Return the [x, y] coordinate for the center point of the cell that contains the specified text.  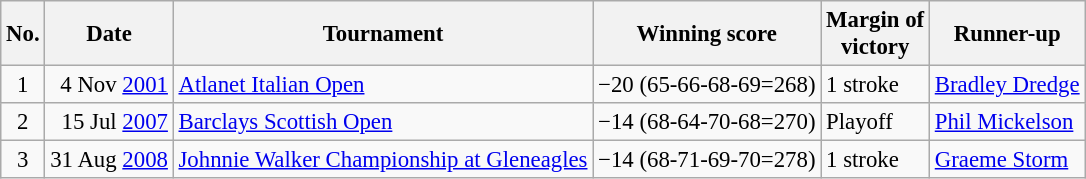
2 [23, 122]
31 Aug 2008 [109, 160]
15 Jul 2007 [109, 122]
Date [109, 34]
Winning score [707, 34]
−20 (65-66-68-69=268) [707, 85]
Playoff [876, 122]
4 Nov 2001 [109, 85]
Barclays Scottish Open [383, 122]
Graeme Storm [1006, 160]
No. [23, 34]
1 [23, 85]
Bradley Dredge [1006, 85]
Atlanet Italian Open [383, 85]
Tournament [383, 34]
−14 (68-71-69-70=278) [707, 160]
Johnnie Walker Championship at Gleneagles [383, 160]
Margin ofvictory [876, 34]
Phil Mickelson [1006, 122]
−14 (68-64-70-68=270) [707, 122]
Runner-up [1006, 34]
3 [23, 160]
